Determine the [X, Y] coordinate at the center of the cell enclosing the given text.  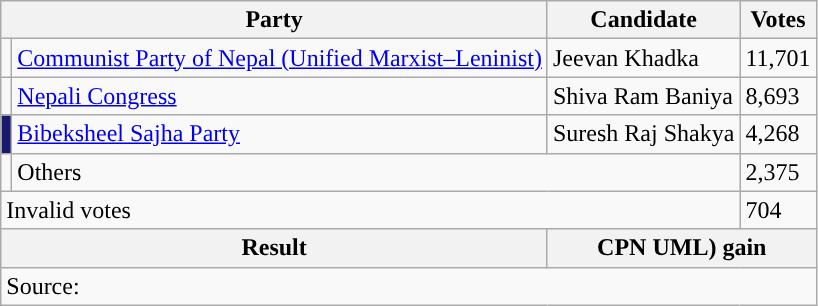
8,693 [778, 96]
Communist Party of Nepal (Unified Marxist–Leninist) [280, 58]
Nepali Congress [280, 96]
Result [274, 248]
Suresh Raj Shakya [643, 134]
Source: [408, 286]
Bibeksheel Sajha Party [280, 134]
Candidate [643, 20]
Shiva Ram Baniya [643, 96]
Votes [778, 20]
Party [274, 20]
4,268 [778, 134]
Jeevan Khadka [643, 58]
CPN UML) gain [682, 248]
11,701 [778, 58]
704 [778, 210]
Invalid votes [370, 210]
2,375 [778, 172]
Others [376, 172]
